Locate the cell with the specified text and output its (x, y) center coordinate. 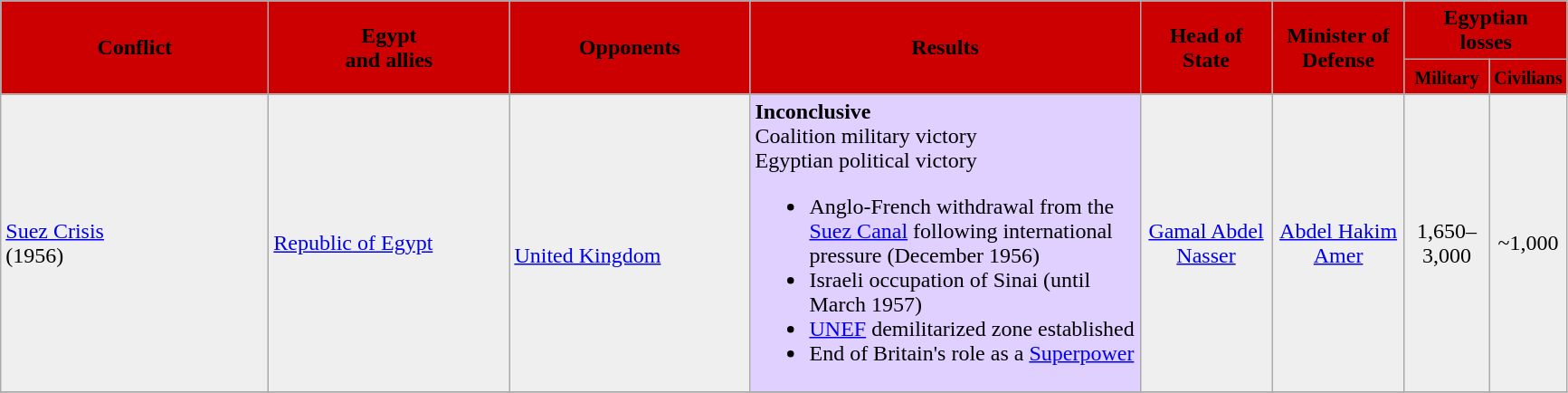
United Kingdom (630, 243)
Opponents (630, 47)
Egyptand allies (389, 47)
~1,000 (1529, 243)
Conflict (135, 47)
Gamal Abdel Nasser (1206, 243)
Suez Crisis(1956) (135, 243)
Military (1447, 77)
1,650–3,000 (1447, 243)
Head of State (1206, 47)
Republic of Egypt (389, 243)
Minister ofDefense (1338, 47)
Civilians (1529, 77)
Abdel Hakim Amer (1338, 243)
Results (945, 47)
Egyptianlosses (1486, 31)
